Find where the given text appears and provide that cell's center as (x, y) coordinate. 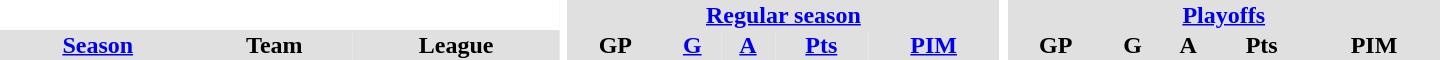
Season (98, 45)
Team (274, 45)
League (456, 45)
Regular season (783, 15)
Playoffs (1224, 15)
